Return the (x, y) coordinate for the center point of the cell that contains the specified text.  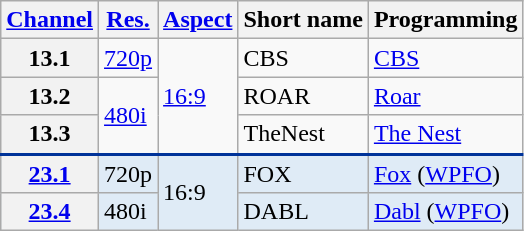
FOX (303, 174)
13.2 (50, 96)
Res. (128, 20)
Roar (446, 96)
TheNest (303, 134)
Short name (303, 20)
Dabl (WPFO) (446, 212)
Fox (WPFO) (446, 174)
ROAR (303, 96)
Channel (50, 20)
13.1 (50, 58)
The Nest (446, 134)
DABL (303, 212)
Programming (446, 20)
13.3 (50, 134)
23.1 (50, 174)
Aspect (198, 20)
23.4 (50, 212)
